From the cell containing the given text, extract its center point as (x, y) coordinate. 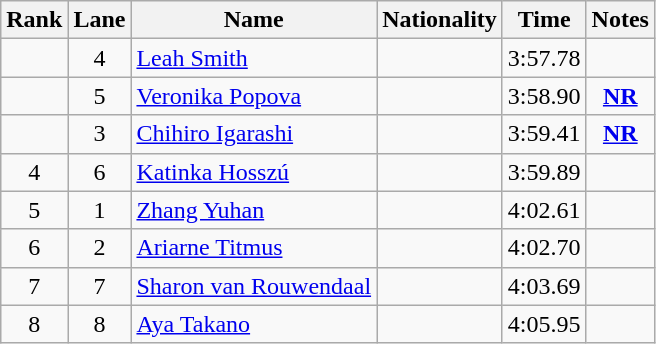
3:59.89 (544, 172)
2 (100, 248)
3:57.78 (544, 58)
Name (254, 20)
Notes (620, 20)
Veronika Popova (254, 96)
Nationality (440, 20)
Lane (100, 20)
Aya Takano (254, 324)
Chihiro Igarashi (254, 134)
Katinka Hosszú (254, 172)
4:02.70 (544, 248)
Zhang Yuhan (254, 210)
Leah Smith (254, 58)
Sharon van Rouwendaal (254, 286)
3:58.90 (544, 96)
4:03.69 (544, 286)
1 (100, 210)
3 (100, 134)
Time (544, 20)
4:02.61 (544, 210)
Rank (34, 20)
Ariarne Titmus (254, 248)
4:05.95 (544, 324)
3:59.41 (544, 134)
